Return the (X, Y) coordinate for the center point of the cell that contains the specified text.  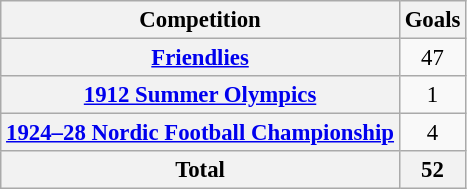
Competition (200, 20)
52 (432, 170)
47 (432, 58)
Goals (432, 20)
4 (432, 133)
1924–28 Nordic Football Championship (200, 133)
1 (432, 95)
1912 Summer Olympics (200, 95)
Friendlies (200, 58)
Total (200, 170)
